From the cell containing the given text, extract its center point as [x, y] coordinate. 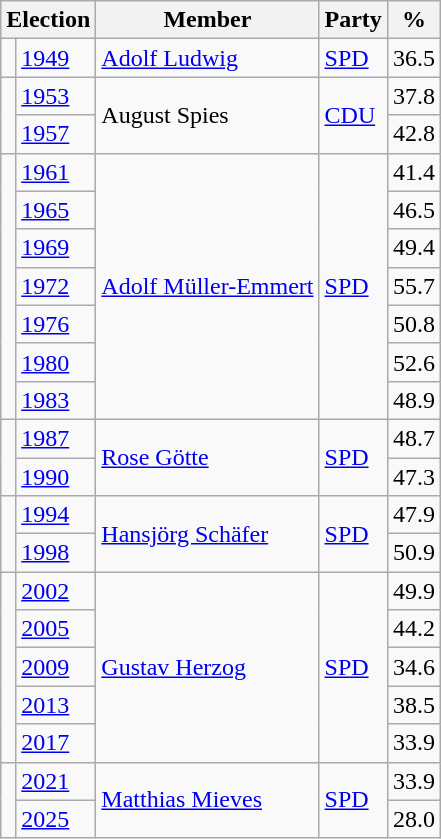
1953 [56, 96]
49.4 [414, 248]
48.9 [414, 400]
2009 [56, 667]
Matthias Mieves [208, 800]
47.3 [414, 477]
1957 [56, 134]
50.8 [414, 324]
1949 [56, 58]
52.6 [414, 362]
2017 [56, 743]
Adolf Ludwig [208, 58]
Member [208, 20]
36.5 [414, 58]
CDU [353, 115]
August Spies [208, 115]
2025 [56, 819]
Party [353, 20]
34.6 [414, 667]
38.5 [414, 705]
1980 [56, 362]
44.2 [414, 629]
50.9 [414, 553]
Election [48, 20]
28.0 [414, 819]
2005 [56, 629]
2002 [56, 591]
% [414, 20]
1990 [56, 477]
1976 [56, 324]
1972 [56, 286]
2013 [56, 705]
42.8 [414, 134]
1998 [56, 553]
48.7 [414, 438]
1961 [56, 172]
1969 [56, 248]
1965 [56, 210]
Hansjörg Schäfer [208, 534]
Rose Götte [208, 457]
49.9 [414, 591]
2021 [56, 781]
1987 [56, 438]
37.8 [414, 96]
47.9 [414, 515]
1994 [56, 515]
55.7 [414, 286]
1983 [56, 400]
Adolf Müller-Emmert [208, 286]
41.4 [414, 172]
46.5 [414, 210]
Gustav Herzog [208, 667]
